Locate the cell with the specified text and output its (x, y) center coordinate. 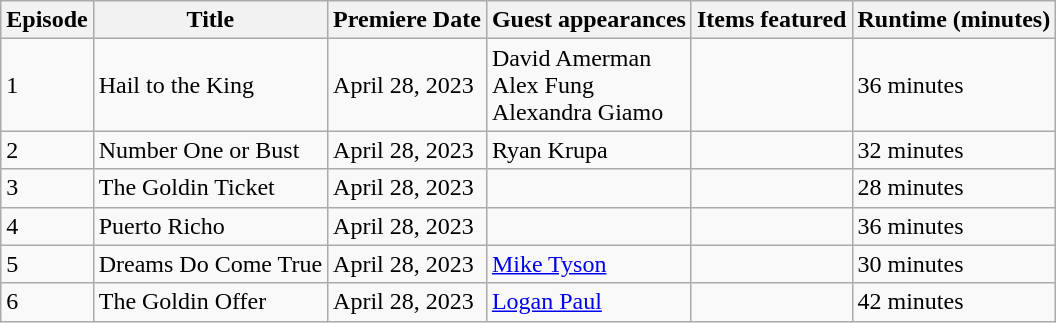
David AmermanAlex FungAlexandra Giamo (588, 85)
Hail to the King (210, 85)
Guest appearances (588, 20)
Mike Tyson (588, 264)
32 minutes (954, 150)
6 (47, 302)
Items featured (772, 20)
The Goldin Offer (210, 302)
4 (47, 226)
Premiere Date (408, 20)
Title (210, 20)
2 (47, 150)
The Goldin Ticket (210, 188)
42 minutes (954, 302)
5 (47, 264)
1 (47, 85)
Number One or Bust (210, 150)
Dreams Do Come True (210, 264)
Logan Paul (588, 302)
28 minutes (954, 188)
Puerto Richo (210, 226)
Runtime (minutes) (954, 20)
Episode (47, 20)
Ryan Krupa (588, 150)
3 (47, 188)
30 minutes (954, 264)
